Detect which cell encompasses the target text, then output its [x, y] center coordinate. 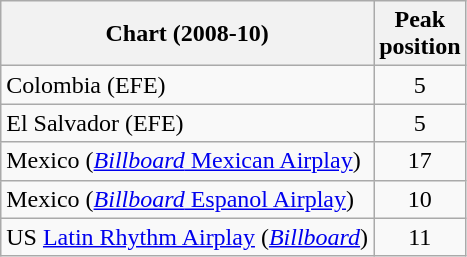
El Salvador (EFE) [188, 123]
Colombia (EFE) [188, 85]
Chart (2008-10) [188, 34]
10 [420, 199]
17 [420, 161]
Mexico (Billboard Espanol Airplay) [188, 199]
Peakposition [420, 34]
11 [420, 237]
US Latin Rhythm Airplay (Billboard) [188, 237]
Mexico (Billboard Mexican Airplay) [188, 161]
